Provide the [x, y] coordinate of the cell's center where the given text is located.  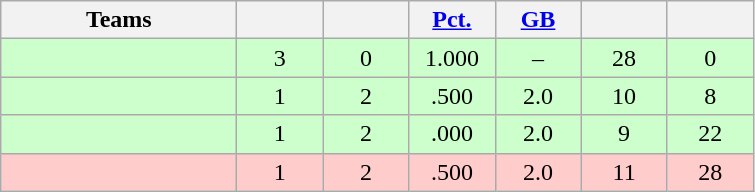
10 [624, 96]
Pct. [452, 20]
8 [710, 96]
– [538, 58]
Teams [119, 20]
.000 [452, 134]
GB [538, 20]
1.000 [452, 58]
22 [710, 134]
9 [624, 134]
3 [280, 58]
11 [624, 172]
